Provide the (x, y) coordinate of the cell's center where the given text is located.  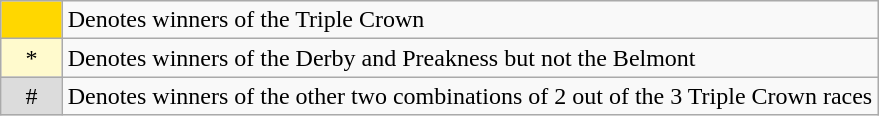
Denotes winners of the Derby and Preakness but not the Belmont (470, 58)
Denotes winners of the Triple Crown (470, 20)
Denotes winners of the other two combinations of 2 out of the 3 Triple Crown races (470, 96)
# (32, 96)
* (32, 58)
